Return the (x, y) coordinate for the center point of the cell that contains the specified text.  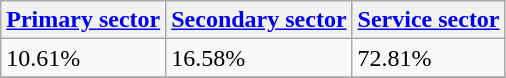
10.61% (84, 58)
Service sector (428, 20)
Primary sector (84, 20)
16.58% (259, 58)
72.81% (428, 58)
Secondary sector (259, 20)
